Determine the (X, Y) coordinate at the center of the cell enclosing the given text.  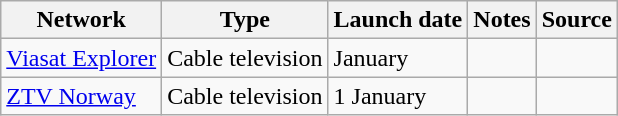
Network (82, 20)
1 January (398, 96)
Type (245, 20)
January (398, 58)
ZTV Norway (82, 96)
Viasat Explorer (82, 58)
Launch date (398, 20)
Source (576, 20)
Notes (502, 20)
